From the cell containing the given text, extract its center point as [x, y] coordinate. 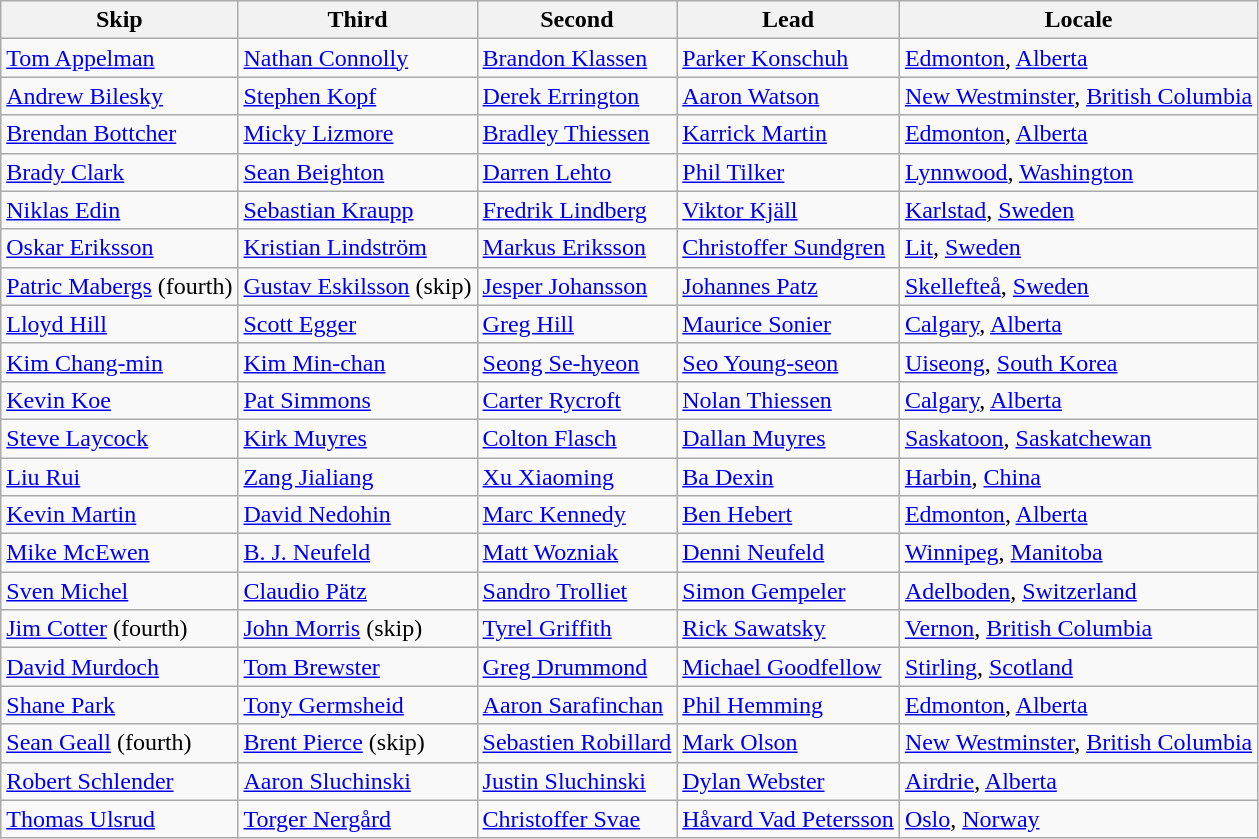
Kim Min-chan [358, 362]
Locale [1078, 20]
Andrew Bilesky [120, 96]
Brandon Klassen [577, 58]
Airdrie, Alberta [1078, 781]
Kirk Muyres [358, 438]
Phil Tilker [788, 172]
Justin Sluchinski [577, 781]
Patric Mabergs (fourth) [120, 286]
Marc Kennedy [577, 515]
Xu Xiaoming [577, 477]
Greg Hill [577, 324]
Aaron Sluchinski [358, 781]
Micky Lizmore [358, 134]
Mark Olson [788, 743]
Oslo, Norway [1078, 819]
Lead [788, 20]
Lloyd Hill [120, 324]
Simon Gempeler [788, 591]
Bradley Thiessen [577, 134]
Aaron Sarafinchan [577, 705]
Pat Simmons [358, 400]
Sean Geall (fourth) [120, 743]
Ba Dexin [788, 477]
Sandro Trolliet [577, 591]
Greg Drummond [577, 667]
Brady Clark [120, 172]
Kevin Koe [120, 400]
Thomas Ulsrud [120, 819]
Sebastien Robillard [577, 743]
Dylan Webster [788, 781]
Kevin Martin [120, 515]
Harbin, China [1078, 477]
David Murdoch [120, 667]
Parker Konschuh [788, 58]
David Nedohin [358, 515]
Adelboden, Switzerland [1078, 591]
Torger Nergård [358, 819]
Nathan Connolly [358, 58]
Denni Neufeld [788, 553]
Kristian Lindström [358, 248]
Colton Flasch [577, 438]
Sean Beighton [358, 172]
Håvard Vad Petersson [788, 819]
Tyrel Griffith [577, 629]
Steve Laycock [120, 438]
Darren Lehto [577, 172]
Uiseong, South Korea [1078, 362]
Lynnwood, Washington [1078, 172]
Sven Michel [120, 591]
Matt Wozniak [577, 553]
Phil Hemming [788, 705]
Viktor Kjäll [788, 210]
Brendan Bottcher [120, 134]
Niklas Edin [120, 210]
Jesper Johansson [577, 286]
Kim Chang-min [120, 362]
Mike McEwen [120, 553]
Oskar Eriksson [120, 248]
Karrick Martin [788, 134]
Zang Jialiang [358, 477]
Winnipeg, Manitoba [1078, 553]
Derek Errington [577, 96]
Karlstad, Sweden [1078, 210]
Saskatoon, Saskatchewan [1078, 438]
Tom Appelman [120, 58]
Maurice Sonier [788, 324]
Liu Rui [120, 477]
Claudio Pätz [358, 591]
B. J. Neufeld [358, 553]
Tony Germsheid [358, 705]
Gustav Eskilsson (skip) [358, 286]
Ben Hebert [788, 515]
Nolan Thiessen [788, 400]
Aaron Watson [788, 96]
Jim Cotter (fourth) [120, 629]
Third [358, 20]
Brent Pierce (skip) [358, 743]
Sebastian Kraupp [358, 210]
Christoffer Sundgren [788, 248]
Christoffer Svae [577, 819]
Rick Sawatsky [788, 629]
John Morris (skip) [358, 629]
Seo Young-seon [788, 362]
Skip [120, 20]
Shane Park [120, 705]
Lit, Sweden [1078, 248]
Tom Brewster [358, 667]
Vernon, British Columbia [1078, 629]
Fredrik Lindberg [577, 210]
Robert Schlender [120, 781]
Carter Rycroft [577, 400]
Michael Goodfellow [788, 667]
Markus Eriksson [577, 248]
Dallan Muyres [788, 438]
Skellefteå, Sweden [1078, 286]
Second [577, 20]
Johannes Patz [788, 286]
Stephen Kopf [358, 96]
Scott Egger [358, 324]
Stirling, Scotland [1078, 667]
Seong Se-hyeon [577, 362]
